From the cell containing the given text, extract its center point as (X, Y) coordinate. 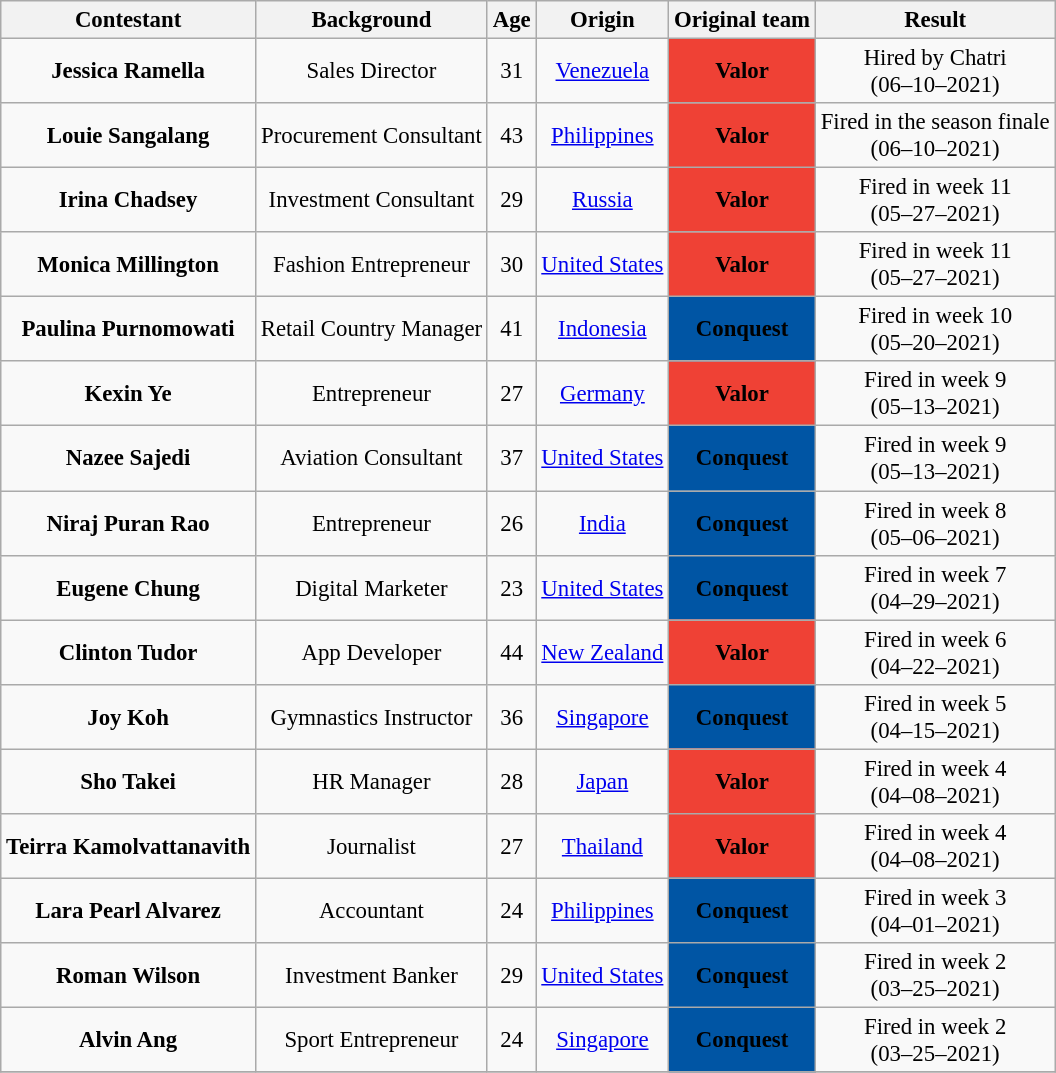
Gymnastics Instructor (371, 716)
Indonesia (602, 330)
Nazee Sajedi (128, 458)
Fired in week 5 (04–15–2021) (935, 716)
Age (512, 20)
26 (512, 524)
Venezuela (602, 72)
Hired by Chatri (06–10–2021) (935, 72)
Eugene Chung (128, 588)
India (602, 524)
Clinton Tudor (128, 652)
Original team (742, 20)
App Developer (371, 652)
Irina Chadsey (128, 200)
Thailand (602, 846)
Fired in the season finale (06–10–2021) (935, 136)
Fired in week 7 (04–29–2021) (935, 588)
Investment Consultant (371, 200)
Investment Banker (371, 976)
Result (935, 20)
Sho Takei (128, 782)
Lara Pearl Alvarez (128, 910)
Fired in week 10 (05–20–2021) (935, 330)
44 (512, 652)
Origin (602, 20)
HR Manager (371, 782)
37 (512, 458)
30 (512, 264)
New Zealand (602, 652)
Contestant (128, 20)
Fired in week 8 (05–06–2021) (935, 524)
Russia (602, 200)
31 (512, 72)
Louie Sangalang (128, 136)
Jessica Ramella (128, 72)
Sales Director (371, 72)
36 (512, 716)
Background (371, 20)
43 (512, 136)
Kexin Ye (128, 394)
Japan (602, 782)
28 (512, 782)
Fired in week 6 (04–22–2021) (935, 652)
Fashion Entrepreneur (371, 264)
Monica Millington (128, 264)
Roman Wilson (128, 976)
Journalist (371, 846)
Digital Marketer (371, 588)
Aviation Consultant (371, 458)
Germany (602, 394)
Paulina Purnomowati (128, 330)
Joy Koh (128, 716)
41 (512, 330)
Teirra Kamolvattanavith (128, 846)
Alvin Ang (128, 1040)
Sport Entrepreneur (371, 1040)
Procurement Consultant (371, 136)
Accountant (371, 910)
Retail Country Manager (371, 330)
Niraj Puran Rao (128, 524)
Fired in week 3 (04–01–2021) (935, 910)
23 (512, 588)
